Capture the cell that displays the provided text and extract its [X, Y] central coordinate. 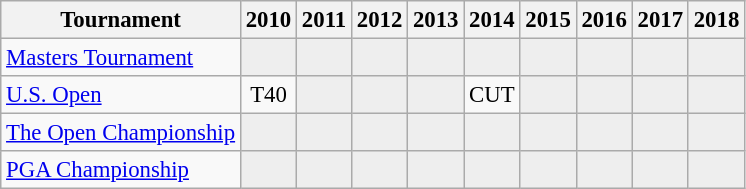
2015 [548, 20]
2014 [492, 20]
2018 [716, 20]
2010 [268, 20]
Tournament [121, 20]
2016 [604, 20]
CUT [492, 95]
U.S. Open [121, 95]
2013 [436, 20]
PGA Championship [121, 170]
Masters Tournament [121, 58]
2011 [324, 20]
The Open Championship [121, 133]
2017 [660, 20]
2012 [379, 20]
T40 [268, 95]
